From the cell containing the given text, extract its center point as (x, y) coordinate. 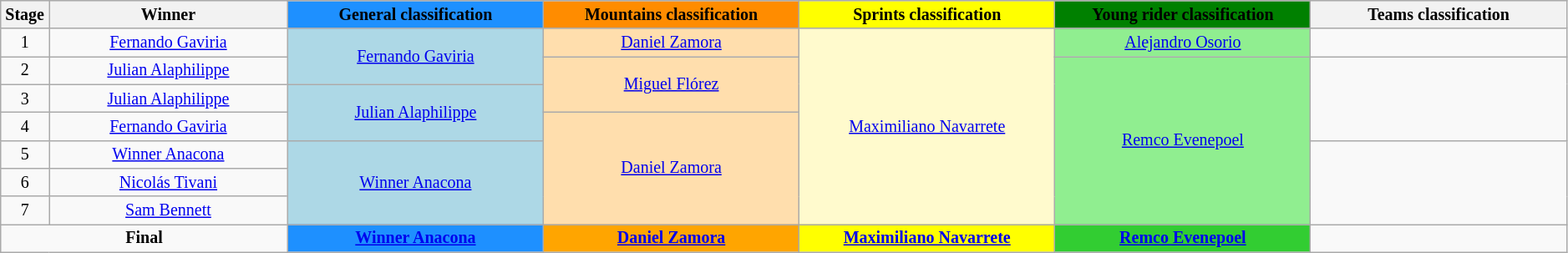
1 (25, 43)
Mountains classification (671, 15)
Young rider classification (1183, 15)
Teams classification (1439, 15)
Stage (25, 15)
Nicolás Tivani (169, 182)
General classification (415, 15)
2 (25, 70)
3 (25, 99)
Sprints classification (927, 15)
Alejandro Osorio (1183, 43)
Winner (169, 15)
7 (25, 210)
Final (145, 239)
5 (25, 154)
4 (25, 127)
Miguel Flórez (671, 85)
Sam Bennett (169, 210)
6 (25, 182)
